Search for the cell housing the specified text and yield its [X, Y] center coordinate. 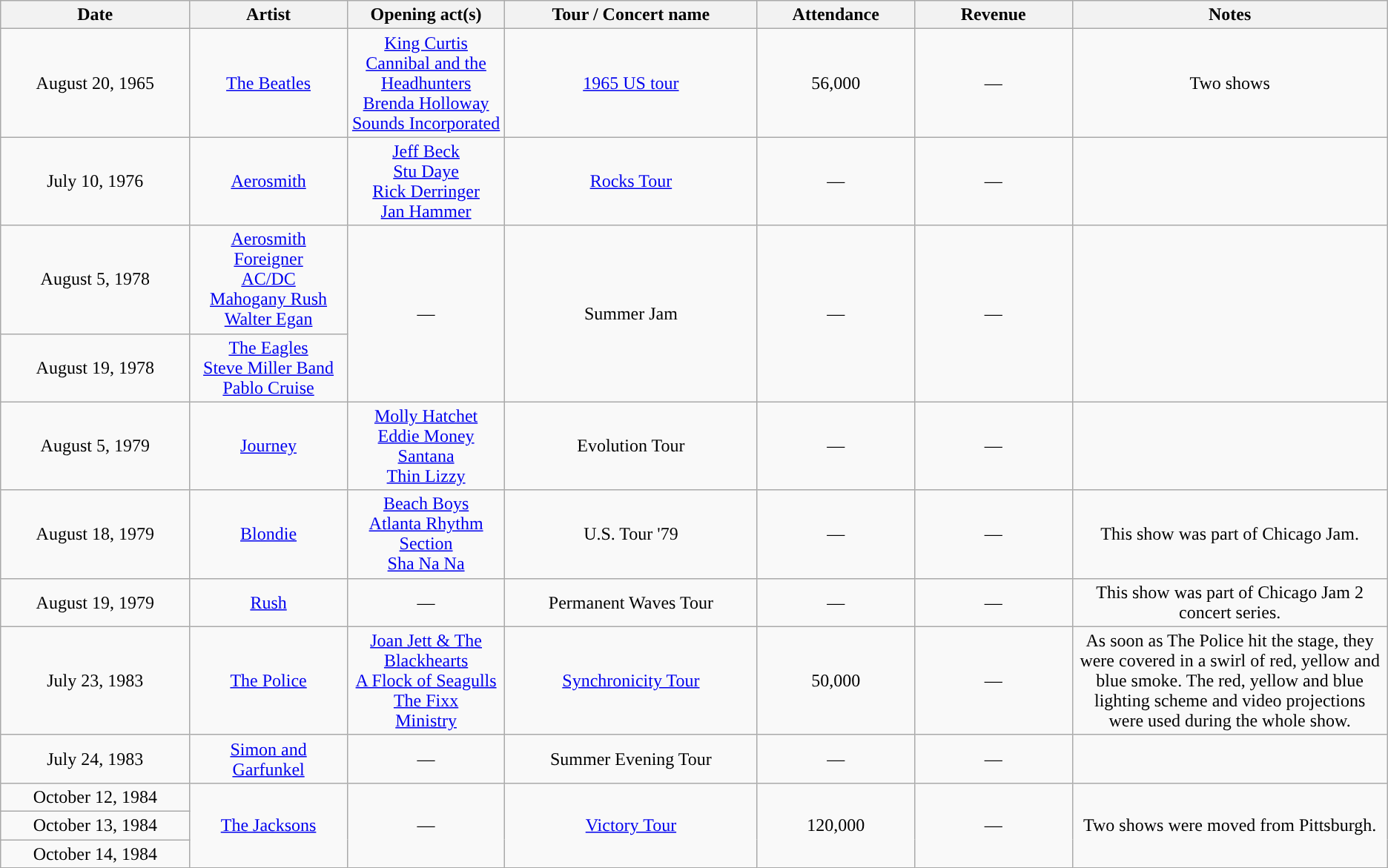
August 5, 1978 [95, 279]
Attendance [836, 15]
Jeff BeckStu DayeRick DerringerJan Hammer [426, 181]
Permanent Waves Tour [631, 602]
1965 US tour [631, 83]
Joan Jett & The BlackheartsA Flock of SeagullsThe FixxMinistry [426, 680]
Tour / Concert name [631, 15]
Rush [268, 602]
Simon and Garfunkel [268, 759]
Blondie [268, 534]
October 12, 1984 [95, 797]
August 5, 1979 [95, 446]
50,000 [836, 680]
July 24, 1983 [95, 759]
This show was part of Chicago Jam 2 concert series. [1229, 602]
August 19, 1978 [95, 368]
Molly HatchetEddie MoneySantanaThin Lizzy [426, 446]
Summer Evening Tour [631, 759]
August 18, 1979 [95, 534]
Artist [268, 15]
King CurtisCannibal and the HeadhuntersBrenda HollowaySounds Incorporated [426, 83]
The Police [268, 680]
Rocks Tour [631, 181]
Two shows were moved from Pittsburgh. [1229, 825]
Evolution Tour [631, 446]
July 23, 1983 [95, 680]
October 14, 1984 [95, 853]
56,000 [836, 83]
This show was part of Chicago Jam. [1229, 534]
Journey [268, 446]
Date [95, 15]
Summer Jam [631, 314]
U.S. Tour '79 [631, 534]
Aerosmith [268, 181]
Two shows [1229, 83]
AerosmithForeignerAC/DCMahogany RushWalter Egan [268, 279]
Notes [1229, 15]
August 20, 1965 [95, 83]
August 19, 1979 [95, 602]
Revenue [994, 15]
The Beatles [268, 83]
Synchronicity Tour [631, 680]
October 13, 1984 [95, 825]
120,000 [836, 825]
Opening act(s) [426, 15]
The Jacksons [268, 825]
The EaglesSteve Miller BandPablo Cruise [268, 368]
July 10, 1976 [95, 181]
Victory Tour [631, 825]
Beach BoysAtlanta Rhythm SectionSha Na Na [426, 534]
